Extract the [x, y] coordinate from the center of the cell holding the provided text.  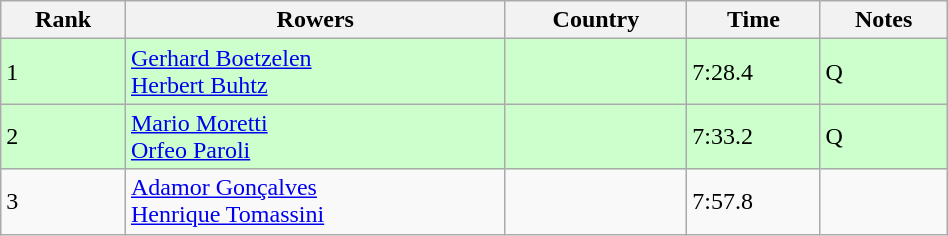
Adamor GonçalvesHenrique Tomassini [315, 202]
2 [64, 136]
1 [64, 72]
7:28.4 [754, 72]
3 [64, 202]
Rank [64, 20]
Country [596, 20]
Rowers [315, 20]
Gerhard BoetzelenHerbert Buhtz [315, 72]
Mario MorettiOrfeo Paroli [315, 136]
7:57.8 [754, 202]
7:33.2 [754, 136]
Notes [884, 20]
Time [754, 20]
